For the text-containing cell, return its midpoint in [x, y] coordinate format. 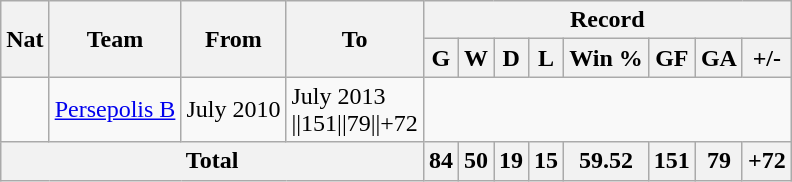
D [512, 58]
Team [115, 39]
From [234, 39]
+72 [766, 161]
L [546, 58]
July 2010 [234, 110]
Total [212, 161]
79 [718, 161]
GF [672, 58]
July 2013||151||79||+72 [354, 110]
59.52 [606, 161]
Record [607, 20]
W [476, 58]
GA [718, 58]
151 [672, 161]
Win % [606, 58]
Persepolis B [115, 110]
G [440, 58]
50 [476, 161]
Nat [25, 39]
15 [546, 161]
+/- [766, 58]
84 [440, 161]
To [354, 39]
19 [512, 161]
